Identify which cell holds the provided text, then report its (X, Y) central coordinate. 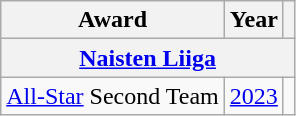
2023 (254, 96)
Naisten Liiga (148, 58)
All-Star Second Team (113, 96)
Year (254, 20)
Award (113, 20)
